Determine the (x, y) coordinate at the center of the cell enclosing the given text.  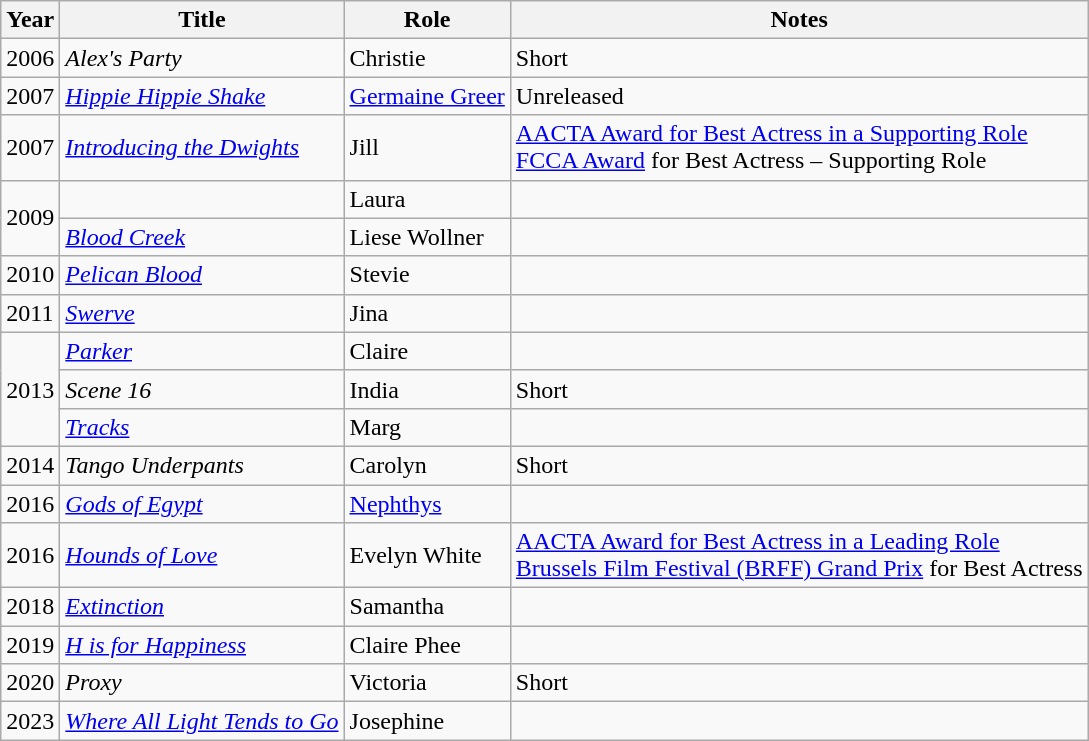
Unreleased (799, 96)
Proxy (202, 683)
Where All Light Tends to Go (202, 721)
Liese Wollner (427, 237)
Stevie (427, 275)
AACTA Award for Best Actress in a Supporting RoleFCCA Award for Best Actress – Supporting Role (799, 148)
Josephine (427, 721)
Role (427, 20)
Blood Creek (202, 237)
Scene 16 (202, 389)
Jina (427, 313)
Tango Underpants (202, 465)
Swerve (202, 313)
Tracks (202, 427)
2009 (30, 218)
2023 (30, 721)
Jill (427, 148)
Gods of Egypt (202, 503)
Marg (427, 427)
Samantha (427, 607)
Pelican Blood (202, 275)
Laura (427, 199)
2014 (30, 465)
2020 (30, 683)
Evelyn White (427, 556)
Germaine Greer (427, 96)
Parker (202, 351)
Extinction (202, 607)
2010 (30, 275)
Introducing the Dwights (202, 148)
Victoria (427, 683)
H is for Happiness (202, 645)
2006 (30, 58)
Carolyn (427, 465)
AACTA Award for Best Actress in a Leading RoleBrussels Film Festival (BRFF) Grand Prix for Best Actress (799, 556)
2019 (30, 645)
India (427, 389)
Notes (799, 20)
Claire (427, 351)
2018 (30, 607)
2013 (30, 389)
Christie (427, 58)
Nephthys (427, 503)
Hippie Hippie Shake (202, 96)
2011 (30, 313)
Hounds of Love (202, 556)
Alex's Party (202, 58)
Title (202, 20)
Year (30, 20)
Claire Phee (427, 645)
